Locate the cell with the specified text and output its [x, y] center coordinate. 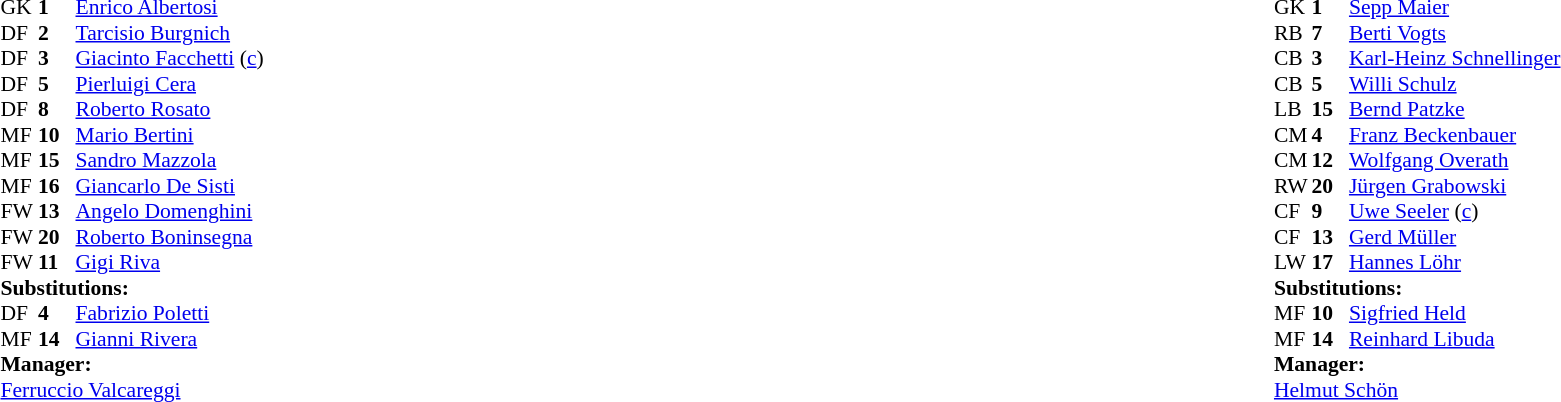
8 [57, 109]
Gianni Rivera [170, 339]
Uwe Seeler (c) [1455, 211]
Pierluigi Cera [170, 84]
Sandro Mazzola [170, 161]
RW [1293, 186]
Roberto Boninsegna [170, 237]
9 [1330, 211]
12 [1330, 161]
Willi Schulz [1455, 84]
Franz Beckenbauer [1455, 135]
2 [57, 33]
Berti Vogts [1455, 33]
Mario Bertini [170, 135]
Giacinto Facchetti (c) [170, 59]
Jürgen Grabowski [1455, 186]
Giancarlo De Sisti [170, 186]
Reinhard Libuda [1455, 339]
LB [1293, 109]
Karl-Heinz Schnellinger [1455, 59]
Bernd Patzke [1455, 109]
Tarcisio Burgnich [170, 33]
16 [57, 186]
Gerd Müller [1455, 237]
Gigi Riva [170, 263]
RB [1293, 33]
7 [1330, 33]
17 [1330, 263]
LW [1293, 263]
Hannes Löhr [1455, 263]
Sigfried Held [1455, 313]
Roberto Rosato [170, 109]
Angelo Domenghini [170, 211]
Fabrizio Poletti [170, 313]
11 [57, 263]
Wolfgang Overath [1455, 161]
